Return [x, y] of the center of cell containing provided text 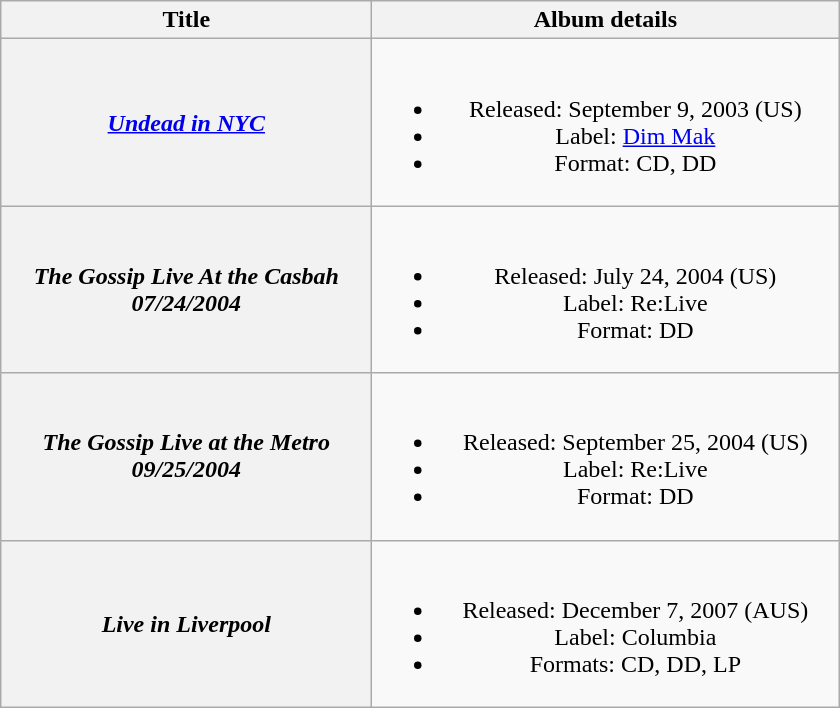
The Gossip Live At the Casbah 07/24/2004 [186, 290]
Live in Liverpool [186, 624]
Title [186, 20]
Released: September 25, 2004 (US)Label: Re:LiveFormat: DD [606, 456]
The Gossip Live at the Metro 09/25/2004 [186, 456]
Album details [606, 20]
Undead in NYC [186, 122]
Released: September 9, 2003 (US)Label: Dim MakFormat: CD, DD [606, 122]
Released: December 7, 2007 (AUS)Label: ColumbiaFormats: CD, DD, LP [606, 624]
Released: July 24, 2004 (US)Label: Re:LiveFormat: DD [606, 290]
